Pinpoint the cell where the given text exists, returning its [X, Y] midpoint coordinate. 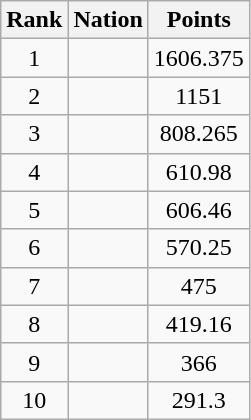
1 [34, 58]
3 [34, 134]
2 [34, 96]
808.265 [198, 134]
10 [34, 400]
610.98 [198, 172]
Points [198, 20]
1606.375 [198, 58]
Nation [108, 20]
5 [34, 210]
8 [34, 324]
Rank [34, 20]
9 [34, 362]
419.16 [198, 324]
291.3 [198, 400]
366 [198, 362]
4 [34, 172]
475 [198, 286]
606.46 [198, 210]
7 [34, 286]
1151 [198, 96]
6 [34, 248]
570.25 [198, 248]
